Scan for the cell matching the given text and deliver its (X, Y) coordinate at center. 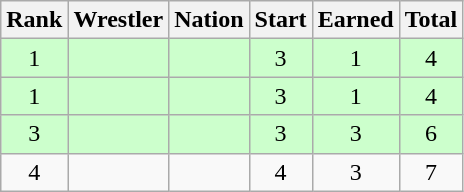
Start (280, 20)
Total (431, 20)
6 (431, 134)
Wrestler (118, 20)
Rank (34, 20)
Earned (356, 20)
Nation (209, 20)
7 (431, 172)
